Pinpoint the cell where the given text exists, returning its (x, y) midpoint coordinate. 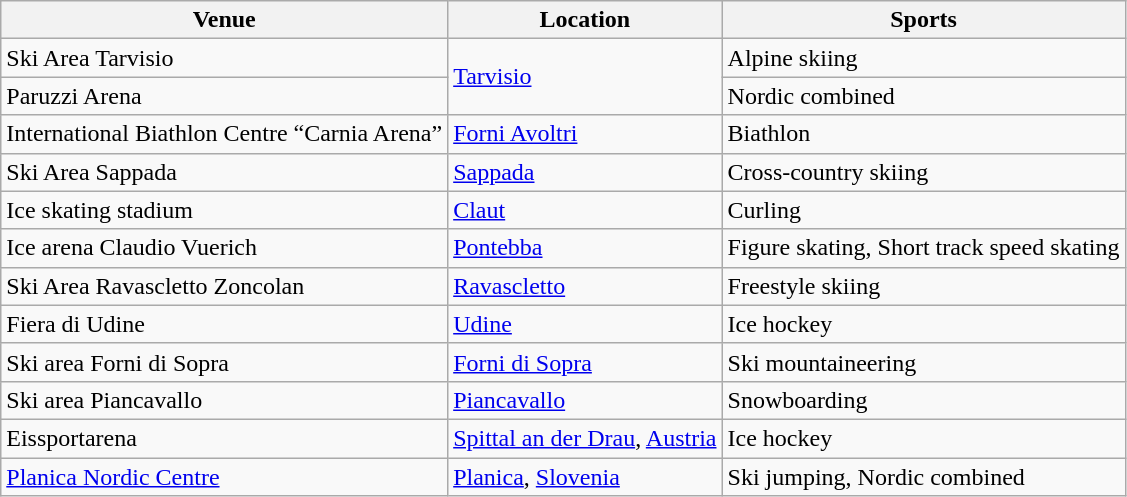
Figure skating, Short track speed skating (924, 248)
Nordic combined (924, 96)
Spittal an der Drau, Austria (585, 438)
Sappada (585, 172)
Ski mountaineering (924, 362)
Sports (924, 20)
Forni di Sopra (585, 362)
Ski Area Sappada (224, 172)
Ski area Piancavallo (224, 400)
Paruzzi Arena (224, 96)
Ski Area Tarvisio (224, 58)
Location (585, 20)
Ice skating stadium (224, 210)
Ski Area Ravascletto Zoncolan (224, 286)
Alpine skiing (924, 58)
Freestyle skiing (924, 286)
Ski jumping, Nordic combined (924, 477)
Cross-country skiing (924, 172)
Eissportarena (224, 438)
Ice arena Claudio Vuerich (224, 248)
Planica, Slovenia (585, 477)
Ski area Forni di Sopra (224, 362)
Planica Nordic Centre (224, 477)
Claut (585, 210)
Tarvisio (585, 77)
Forni Avoltri (585, 134)
Curling (924, 210)
Snowboarding (924, 400)
Pontebba (585, 248)
Fiera di Udine (224, 324)
Ravascletto (585, 286)
Venue (224, 20)
Piancavallo (585, 400)
International Biathlon Centre “Carnia Arena” (224, 134)
Biathlon (924, 134)
Udine (585, 324)
